Identify which cell holds the provided text, then report its [X, Y] central coordinate. 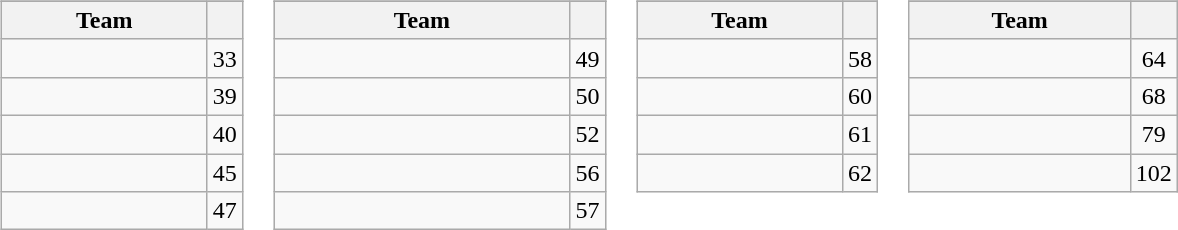
102 [1154, 173]
57 [588, 211]
64 [1154, 58]
49 [588, 58]
50 [588, 96]
40 [224, 134]
58 [860, 58]
56 [588, 173]
52 [588, 134]
60 [860, 96]
39 [224, 96]
45 [224, 173]
33 [224, 58]
68 [1154, 96]
62 [860, 173]
47 [224, 211]
79 [1154, 134]
61 [860, 134]
